Return the (x, y) coordinate for the center point of the cell that contains the specified text.  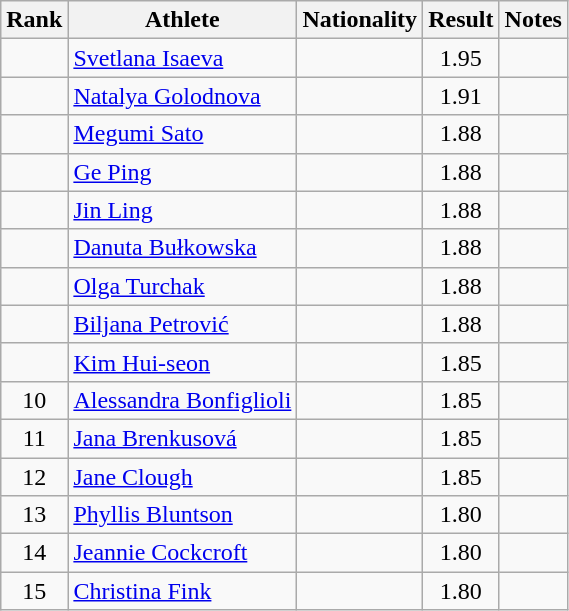
Kim Hui-seon (182, 362)
Biljana Petrović (182, 324)
Svetlana Isaeva (182, 58)
10 (34, 400)
14 (34, 553)
Nationality (360, 20)
12 (34, 477)
Ge Ping (182, 172)
15 (34, 591)
Notes (533, 20)
Result (461, 20)
Megumi Sato (182, 134)
1.91 (461, 96)
Olga Turchak (182, 286)
13 (34, 515)
Jana Brenkusová (182, 438)
Christina Fink (182, 591)
Jane Clough (182, 477)
Phyllis Bluntson (182, 515)
11 (34, 438)
Danuta Bułkowska (182, 248)
Alessandra Bonfiglioli (182, 400)
Jin Ling (182, 210)
Rank (34, 20)
Natalya Golodnova (182, 96)
Jeannie Cockcroft (182, 553)
Athlete (182, 20)
1.95 (461, 58)
